From the cell containing the given text, extract its center point as (X, Y) coordinate. 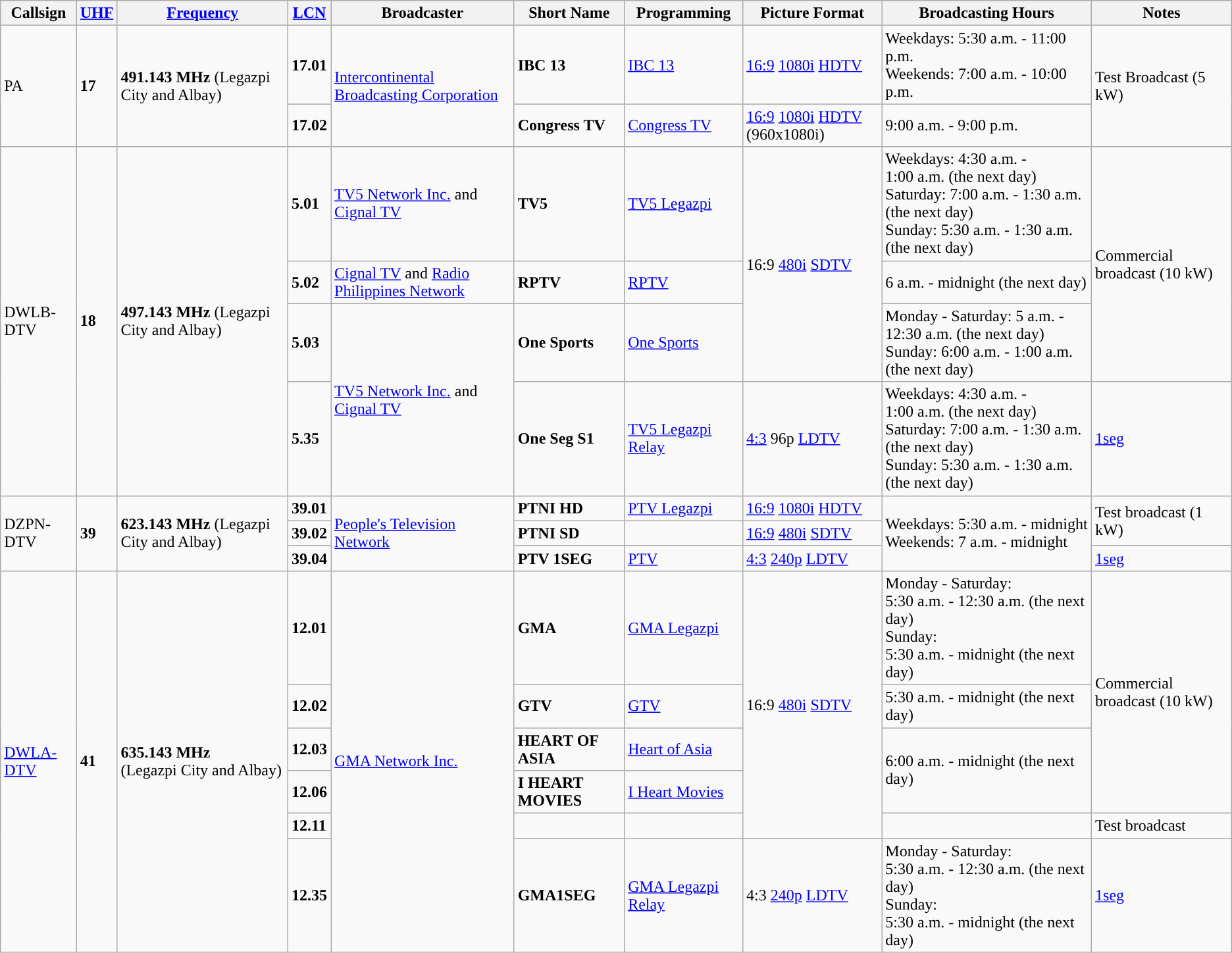
5.03 (309, 342)
GMA (569, 628)
12.11 (309, 826)
12.06 (309, 792)
TV5 (569, 204)
41 (97, 761)
People's Television Network (423, 533)
Programming (684, 13)
PTV (684, 558)
UHF (97, 13)
PTNI HD (569, 508)
Callsign (38, 13)
GMA Legazpi Relay (684, 895)
Broadcaster (423, 13)
39.04 (309, 558)
DWLA-DTV (38, 761)
16:9 1080i HDTV (960x1080i) (812, 125)
5.02 (309, 282)
DZPN-DTV (38, 533)
5:30 a.m. - midnight (the next day) (987, 706)
PTV Legazpi (684, 508)
Weekdays: 5:30 a.m. - 11:00 p.m. Weekends: 7:00 a.m. - 10:00 p.m. (987, 64)
Weekdays: 5:30 a.m. - midnight Weekends: 7 a.m. - midnight (987, 533)
Test Broadcast (5 kW) (1162, 86)
6 a.m. - midnight (the next day) (987, 282)
497.143 MHz (Legazpi City and Albay) (203, 321)
9:00 a.m. - 9:00 p.m. (987, 125)
TV5 Legazpi Relay (684, 438)
PTV 1SEG (569, 558)
I HEART MOVIES (569, 792)
Frequency (203, 13)
12.02 (309, 706)
Short Name (569, 13)
39 (97, 533)
LCN (309, 13)
12.01 (309, 628)
Cignal TV and Radio Philippines Network (423, 282)
623.143 MHz (Legazpi City and Albay) (203, 533)
One Seg S1 (569, 438)
GMA Legazpi (684, 628)
GMA Network Inc. (423, 761)
Intercontinental Broadcasting Corporation (423, 86)
4:3 96p LDTV (812, 438)
6:00 a.m. - midnight (the next day) (987, 771)
12.03 (309, 749)
Test broadcast (1 kW) (1162, 521)
5.01 (309, 204)
17.02 (309, 125)
5.35 (309, 438)
Test broadcast (1162, 826)
GMA1SEG (569, 895)
Notes (1162, 13)
HEART OF ASIA (569, 749)
Monday - Saturday: 5 a.m. - 12:30 a.m. (the next day) Sunday: 6:00 a.m. - 1:00 a.m. (the next day) (987, 342)
491.143 MHz (Legazpi City and Albay) (203, 86)
Picture Format (812, 13)
635.143 MHz(Legazpi City and Albay) (203, 761)
39.02 (309, 533)
PA (38, 86)
12.35 (309, 895)
TV5 Legazpi (684, 204)
18 (97, 321)
PTNI SD (569, 533)
Broadcasting Hours (987, 13)
17 (97, 86)
39.01 (309, 508)
17.01 (309, 64)
Heart of Asia (684, 749)
DWLB-DTV (38, 321)
I Heart Movies (684, 792)
